Search for the cell housing the specified text and yield its (X, Y) center coordinate. 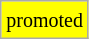
promoted (45, 20)
